Search for the cell housing the specified text and yield its (x, y) center coordinate. 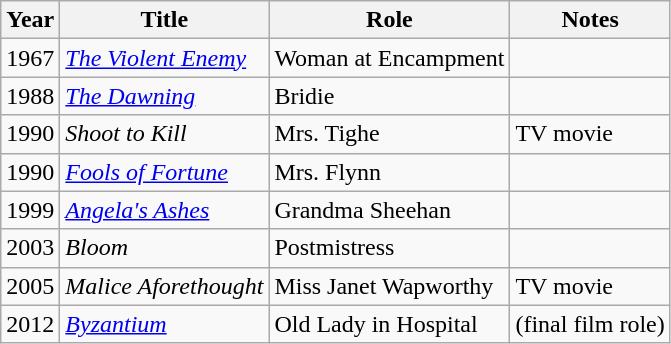
Role (390, 20)
Fools of Fortune (164, 172)
Malice Aforethought (164, 286)
Postmistress (390, 248)
Shoot to Kill (164, 134)
1999 (30, 210)
Bridie (390, 96)
2012 (30, 324)
2005 (30, 286)
Angela's Ashes (164, 210)
The Violent Enemy (164, 58)
Bloom (164, 248)
Old Lady in Hospital (390, 324)
1967 (30, 58)
The Dawning (164, 96)
Mrs. Flynn (390, 172)
(final film role) (590, 324)
Notes (590, 20)
Miss Janet Wapworthy (390, 286)
Mrs. Tighe (390, 134)
Grandma Sheehan (390, 210)
Title (164, 20)
Year (30, 20)
1988 (30, 96)
Woman at Encampment (390, 58)
2003 (30, 248)
Byzantium (164, 324)
